Provide the (X, Y) coordinate of the cell's center where the given text is located.  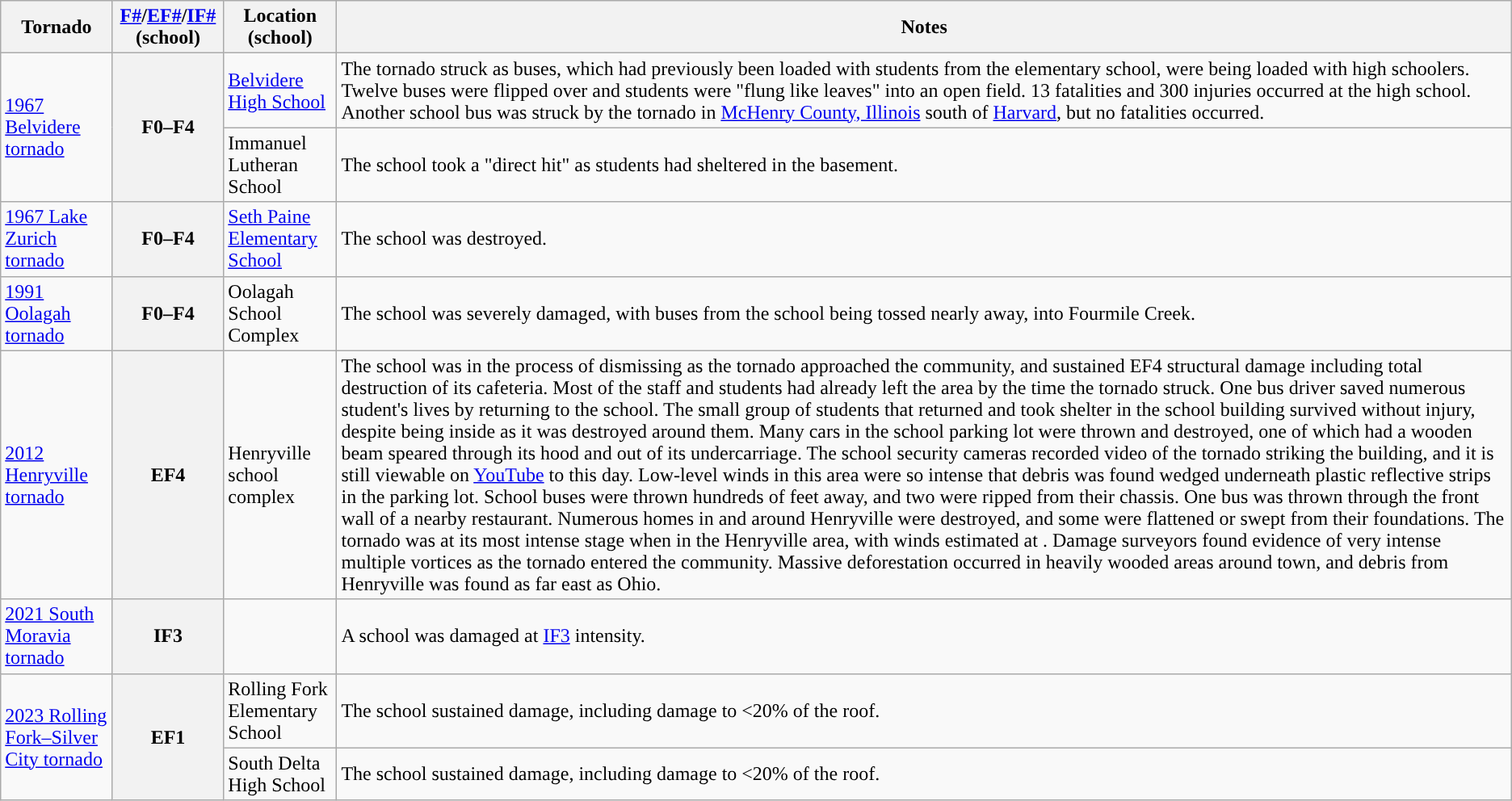
IF3 (168, 636)
The school was destroyed. (924, 239)
Seth Paine Elementary School (280, 239)
EF1 (168, 736)
Henryville school complex (280, 475)
A school was damaged at IF3 intensity. (924, 636)
1967 Belvidere tornado (57, 128)
Tornado (57, 27)
F#/EF#/IF# (school) (168, 27)
1991 Oolagah tornado (57, 313)
Belvidere High School (280, 90)
Immanuel Lutheran School (280, 165)
South Delta High School (280, 774)
Rolling Fork Elementary School (280, 711)
1967 Lake Zurich tornado (57, 239)
2012 Henryville tornado (57, 475)
The school was severely damaged, with buses from the school being tossed nearly away, into Fourmile Creek. (924, 313)
Notes (924, 27)
The school took a "direct hit" as students had sheltered in the basement. (924, 165)
Location (school) (280, 27)
EF4 (168, 475)
Oolagah School Complex (280, 313)
2023 Rolling Fork–Silver City tornado (57, 736)
2021 South Moravia tornado (57, 636)
